Pinpoint the cell where the given text exists, returning its [x, y] midpoint coordinate. 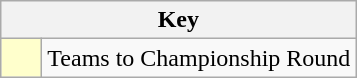
Teams to Championship Round [199, 58]
Key [178, 20]
